For the text-containing cell, return its midpoint in [x, y] coordinate format. 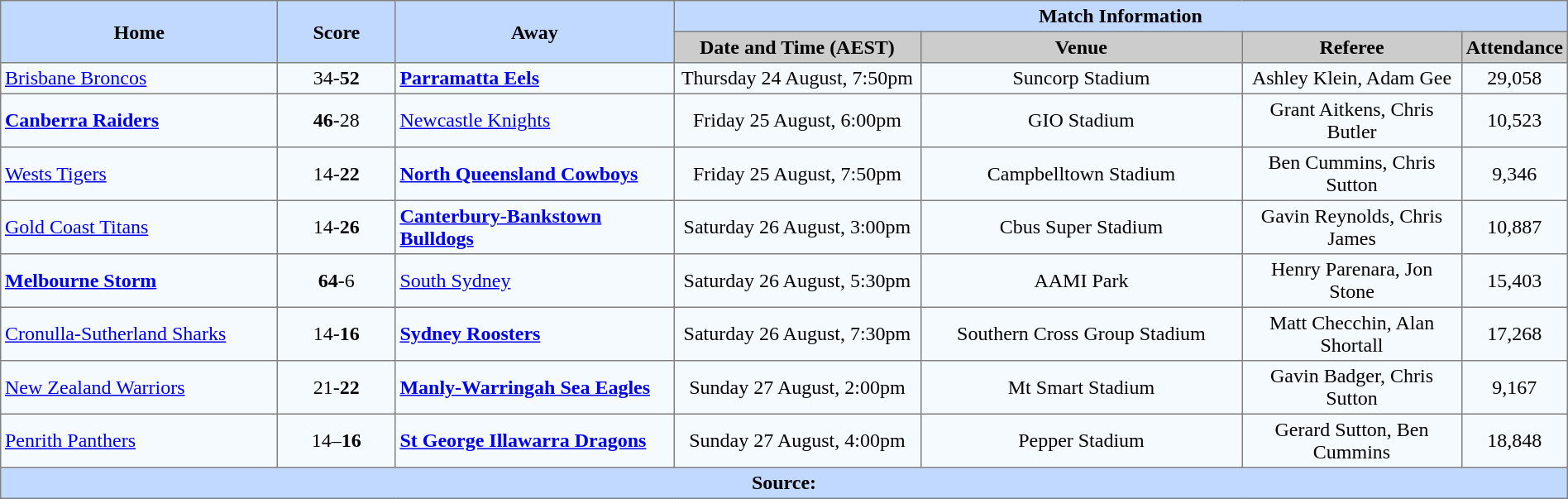
Attendance [1514, 47]
Campbelltown Stadium [1082, 174]
64-6 [337, 281]
10,887 [1514, 227]
Away [534, 31]
Home [139, 31]
Newcastle Knights [534, 120]
Sunday 27 August, 4:00pm [797, 440]
29,058 [1514, 79]
15,403 [1514, 281]
Cbus Super Stadium [1082, 227]
10,523 [1514, 120]
18,848 [1514, 440]
Saturday 26 August, 3:00pm [797, 227]
New Zealand Warriors [139, 387]
Source: [784, 483]
Ben Cummins, Chris Sutton [1352, 174]
Gerard Sutton, Ben Cummins [1352, 440]
Referee [1352, 47]
Friday 25 August, 7:50pm [797, 174]
Gavin Badger, Chris Sutton [1352, 387]
St George Illawarra Dragons [534, 440]
South Sydney [534, 281]
Sydney Roosters [534, 333]
9,346 [1514, 174]
Grant Aitkens, Chris Butler [1352, 120]
Ashley Klein, Adam Gee [1352, 79]
Saturday 26 August, 5:30pm [797, 281]
Southern Cross Group Stadium [1082, 333]
Sunday 27 August, 2:00pm [797, 387]
Mt Smart Stadium [1082, 387]
Score [337, 31]
Canberra Raiders [139, 120]
Canterbury-Bankstown Bulldogs [534, 227]
Saturday 26 August, 7:30pm [797, 333]
14-26 [337, 227]
Date and Time (AEST) [797, 47]
Gavin Reynolds, Chris James [1352, 227]
34-52 [337, 79]
Match Information [1121, 17]
Venue [1082, 47]
Manly-Warringah Sea Eagles [534, 387]
21-22 [337, 387]
17,268 [1514, 333]
Henry Parenara, Jon Stone [1352, 281]
Suncorp Stadium [1082, 79]
14-16 [337, 333]
North Queensland Cowboys [534, 174]
Brisbane Broncos [139, 79]
Pepper Stadium [1082, 440]
46-28 [337, 120]
Penrith Panthers [139, 440]
Matt Checchin, Alan Shortall [1352, 333]
Melbourne Storm [139, 281]
Thursday 24 August, 7:50pm [797, 79]
Cronulla-Sutherland Sharks [139, 333]
Wests Tigers [139, 174]
14–16 [337, 440]
AAMI Park [1082, 281]
9,167 [1514, 387]
Gold Coast Titans [139, 227]
GIO Stadium [1082, 120]
14-22 [337, 174]
Parramatta Eels [534, 79]
Friday 25 August, 6:00pm [797, 120]
